Scan for the cell matching the given text and deliver its [X, Y] coordinate at center. 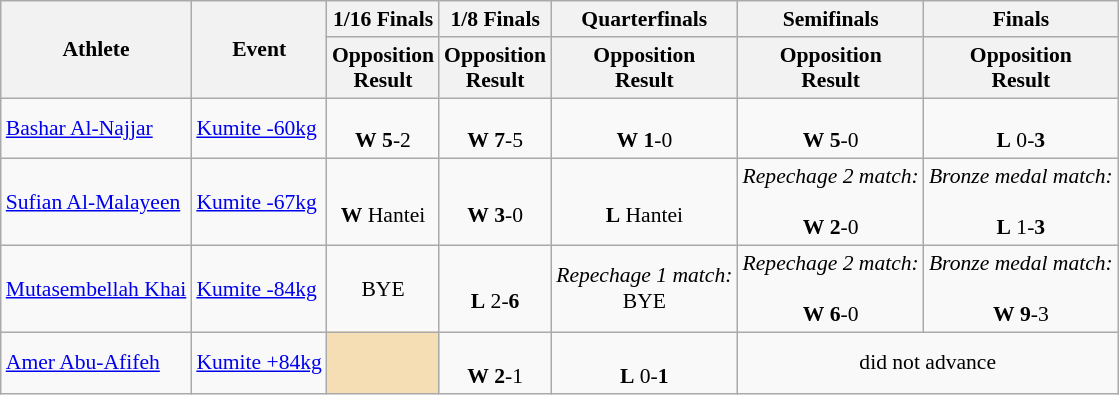
Mutasembellah Khai [96, 290]
Repechage 2 match:W 6-0 [831, 290]
W 7-5 [495, 128]
Event [259, 50]
W 5-2 [383, 128]
Kumite -60kg [259, 128]
Finals [1021, 19]
W 1-0 [644, 128]
1/16 Finals [383, 19]
BYE [383, 290]
Amer Abu-Afifeh [96, 362]
W Hantei [383, 202]
L 0-3 [1021, 128]
Bronze medal match:L 1-3 [1021, 202]
Bashar Al-Najjar [96, 128]
Kumite -67kg [259, 202]
L Hantei [644, 202]
Kumite -84kg [259, 290]
Repechage 2 match:W 2-0 [831, 202]
W 3-0 [495, 202]
Repechage 1 match:BYE [644, 290]
Quarterfinals [644, 19]
Sufian Al-Malayeen [96, 202]
W 5-0 [831, 128]
Athlete [96, 50]
1/8 Finals [495, 19]
did not advance [928, 362]
Bronze medal match:W 9-3 [1021, 290]
L 0-1 [644, 362]
W 2-1 [495, 362]
L 2-6 [495, 290]
Semifinals [831, 19]
Kumite +84kg [259, 362]
